Detect which cell encompasses the target text, then output its (x, y) center coordinate. 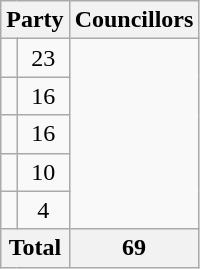
10 (43, 172)
69 (134, 248)
4 (43, 210)
23 (43, 58)
Councillors (134, 20)
Party (35, 20)
Total (35, 248)
